From the cell containing the given text, extract its center point as (x, y) coordinate. 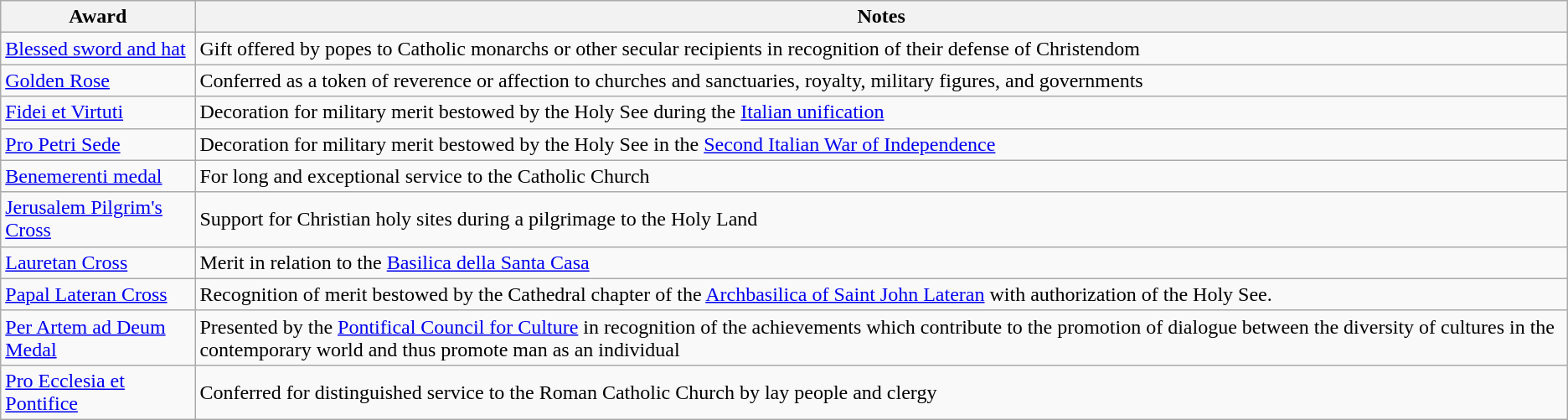
Decoration for military merit bestowed by the Holy See during the Italian unification (881, 112)
Support for Christian holy sites during a pilgrimage to the Holy Land (881, 220)
Conferred as a token of reverence or affection to churches and sanctuaries, royalty, military figures, and governments (881, 80)
Blessed sword and hat (98, 49)
Papal Lateran Cross (98, 294)
Notes (881, 17)
Lauretan Cross (98, 262)
Fidei et Virtuti (98, 112)
Per Artem ad Deum Medal (98, 337)
Jerusalem Pilgrim's Cross (98, 220)
For long and exceptional service to the Catholic Church (881, 176)
Conferred for distinguished service to the Roman Catholic Church by lay people and clergy (881, 392)
Decoration for military merit bestowed by the Holy See in the Second Italian War of Independence (881, 144)
Gift offered by popes to Catholic monarchs or other secular recipients in recognition of their defense of Christendom (881, 49)
Pro Petri Sede (98, 144)
Pro Ecclesia et Pontifice (98, 392)
Benemerenti medal (98, 176)
Golden Rose (98, 80)
Merit in relation to the Basilica della Santa Casa (881, 262)
Recognition of merit bestowed by the Cathedral chapter of the Archbasilica of Saint John Lateran with authorization of the Holy See. (881, 294)
Award (98, 17)
